Detect which cell encompasses the target text, then output its [X, Y] center coordinate. 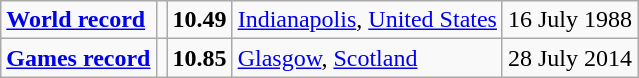
Indianapolis, United States [367, 20]
World record [78, 20]
10.49 [200, 20]
Glasgow, Scotland [367, 58]
16 July 1988 [570, 20]
28 July 2014 [570, 58]
Games record [78, 58]
10.85 [200, 58]
